Extract the [x, y] coordinate from the center of the cell holding the provided text.  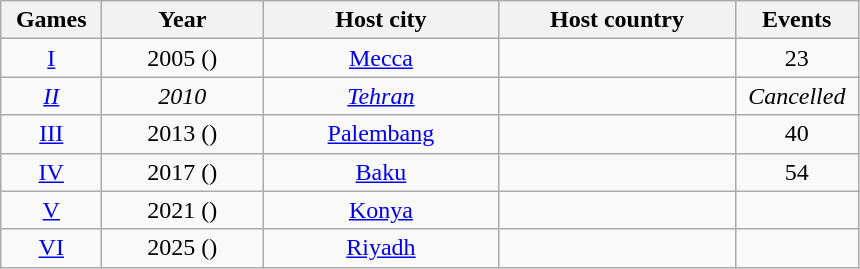
Mecca [381, 58]
Riyadh [381, 248]
2021 () [182, 210]
IV [52, 172]
Host city [381, 20]
VI [52, 248]
2013 () [182, 134]
2005 () [182, 58]
Year [182, 20]
2010 [182, 96]
II [52, 96]
23 [797, 58]
Cancelled [797, 96]
2017 () [182, 172]
Baku [381, 172]
Palembang [381, 134]
Games [52, 20]
40 [797, 134]
Tehran [381, 96]
Konya [381, 210]
2025 () [182, 248]
V [52, 210]
Events [797, 20]
III [52, 134]
54 [797, 172]
I [52, 58]
Host country [617, 20]
